For the text-containing cell, return its midpoint in (x, y) coordinate format. 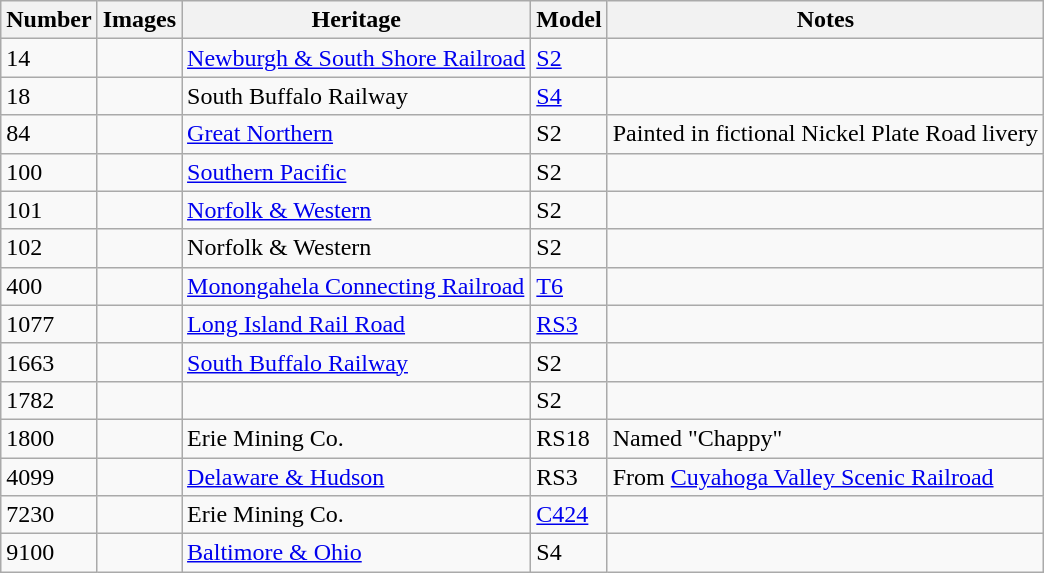
84 (49, 134)
Monongahela Connecting Railroad (356, 286)
Baltimore & Ohio (356, 553)
Southern Pacific (356, 172)
Named "Chappy" (825, 438)
T6 (569, 286)
1663 (49, 362)
102 (49, 248)
1077 (49, 324)
9100 (49, 553)
101 (49, 210)
1800 (49, 438)
4099 (49, 477)
From Cuyahoga Valley Scenic Railroad (825, 477)
C424 (569, 515)
Images (139, 20)
Delaware & Hudson (356, 477)
1782 (49, 400)
RS18 (569, 438)
7230 (49, 515)
Painted in fictional Nickel Plate Road livery (825, 134)
100 (49, 172)
Model (569, 20)
400 (49, 286)
Newburgh & South Shore Railroad (356, 58)
Great Northern (356, 134)
14 (49, 58)
Number (49, 20)
Notes (825, 20)
18 (49, 96)
Heritage (356, 20)
Long Island Rail Road (356, 324)
